Provide the [X, Y] coordinate of the cell's center where the given text is located.  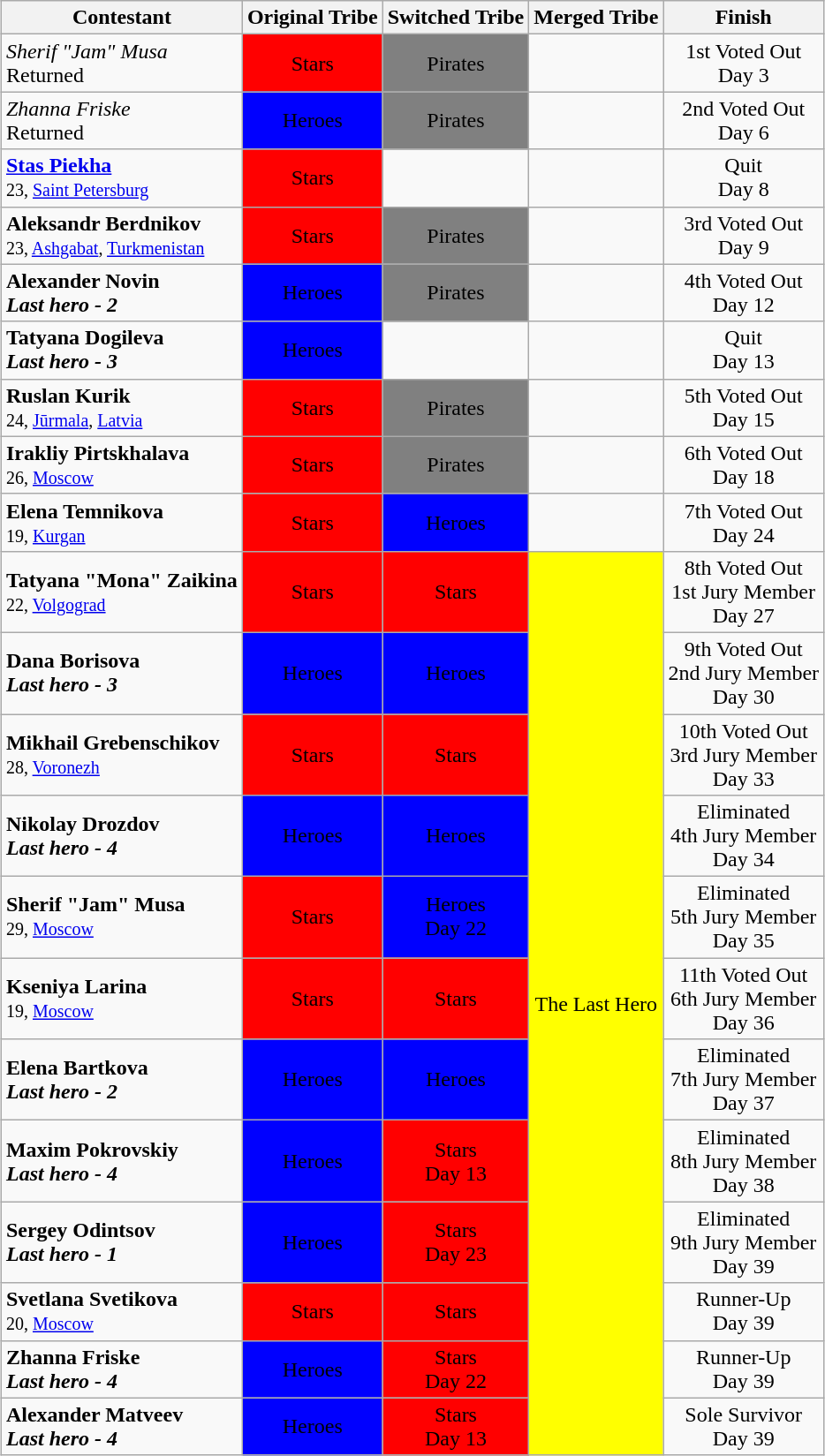
Elena BartkovaLast hero - 2 [122, 1080]
Maxim PokrovskiyLast hero - 4 [122, 1161]
4th Voted OutDay 12 [744, 293]
Eliminated4th Jury MemberDay 34 [744, 836]
Elena Temnikova19, Kurgan [122, 523]
1st Voted OutDay 3 [744, 64]
Sole SurvivorDay 39 [744, 1427]
Ruslan Kurik24, Jūrmala, Latvia [122, 408]
Irakliy Pirtskhalava26, Moscow [122, 464]
Tatyana DogilevaLast hero - 3 [122, 350]
Sherif "Jam" Musa29, Moscow [122, 917]
Original Tribe [313, 18]
Switched Tribe [456, 18]
9th Voted Out2nd Jury MemberDay 30 [744, 673]
HeroesDay 22 [456, 917]
3rd Voted OutDay 9 [744, 235]
Alexander MatveevLast hero - 4 [122, 1427]
10th Voted Out3rd Jury MemberDay 33 [744, 754]
QuitDay 13 [744, 350]
Zhanna FriskeLast hero - 4 [122, 1369]
Eliminated5th Jury MemberDay 35 [744, 917]
7th Voted OutDay 24 [744, 523]
QuitDay 8 [744, 178]
Contestant [122, 18]
Sherif "Jam" MusaReturned [122, 64]
Alexander NovinLast hero - 2 [122, 293]
StarsDay 23 [456, 1242]
Finish [744, 18]
Merged Tribe [596, 18]
Zhanna FriskeReturned [122, 120]
Kseniya Larina19, Moscow [122, 999]
Sergey OdintsovLast hero - 1 [122, 1242]
5th Voted OutDay 15 [744, 408]
6th Voted OutDay 18 [744, 464]
Aleksandr Berdnikov23, Ashgabat, Turkmenistan [122, 235]
Dana BorisovaLast hero - 3 [122, 673]
8th Voted Out1st Jury MemberDay 27 [744, 592]
Nikolay DrozdovLast hero - 4 [122, 836]
StarsDay 22 [456, 1369]
Eliminated8th Jury MemberDay 38 [744, 1161]
Stas Piekha23, Saint Petersburg [122, 178]
Eliminated9th Jury MemberDay 39 [744, 1242]
Svetlana Svetikova20, Moscow [122, 1312]
Eliminated7th Jury MemberDay 37 [744, 1080]
11th Voted Out6th Jury MemberDay 36 [744, 999]
Tatyana "Mona" Zaikina22, Volgograd [122, 592]
2nd Voted OutDay 6 [744, 120]
Mikhail Grebenschikov28, Voronezh [122, 754]
The Last Hero [596, 1003]
